For the text-containing cell, return its midpoint in [X, Y] coordinate format. 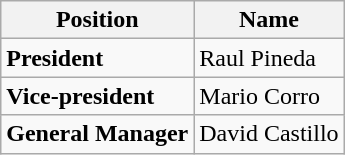
General Manager [98, 134]
Raul Pineda [269, 58]
Position [98, 20]
Vice-president [98, 96]
Mario Corro [269, 96]
President [98, 58]
David Castillo [269, 134]
Name [269, 20]
